Pinpoint the cell where the given text exists, returning its [X, Y] midpoint coordinate. 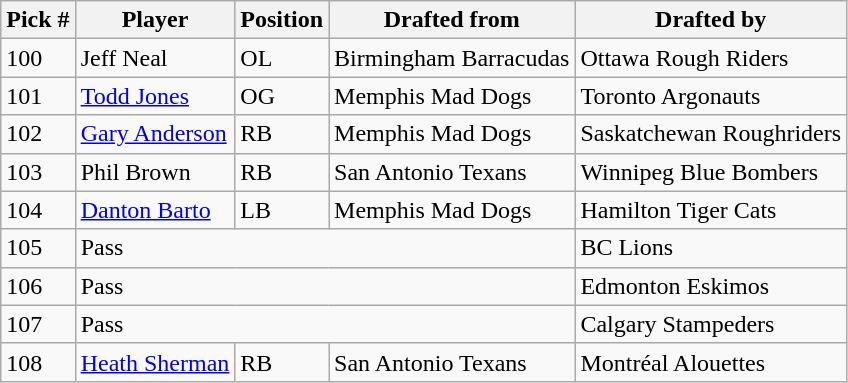
Saskatchewan Roughriders [711, 134]
105 [38, 248]
LB [282, 210]
Jeff Neal [155, 58]
Winnipeg Blue Bombers [711, 172]
Birmingham Barracudas [452, 58]
Todd Jones [155, 96]
Hamilton Tiger Cats [711, 210]
107 [38, 324]
Calgary Stampeders [711, 324]
BC Lions [711, 248]
106 [38, 286]
OL [282, 58]
104 [38, 210]
Pick # [38, 20]
103 [38, 172]
Player [155, 20]
102 [38, 134]
Gary Anderson [155, 134]
Danton Barto [155, 210]
Drafted from [452, 20]
Heath Sherman [155, 362]
Phil Brown [155, 172]
Ottawa Rough Riders [711, 58]
100 [38, 58]
Edmonton Eskimos [711, 286]
108 [38, 362]
Drafted by [711, 20]
101 [38, 96]
Montréal Alouettes [711, 362]
Toronto Argonauts [711, 96]
OG [282, 96]
Position [282, 20]
